Return the [x, y] coordinate for the center point of the cell that contains the specified text.  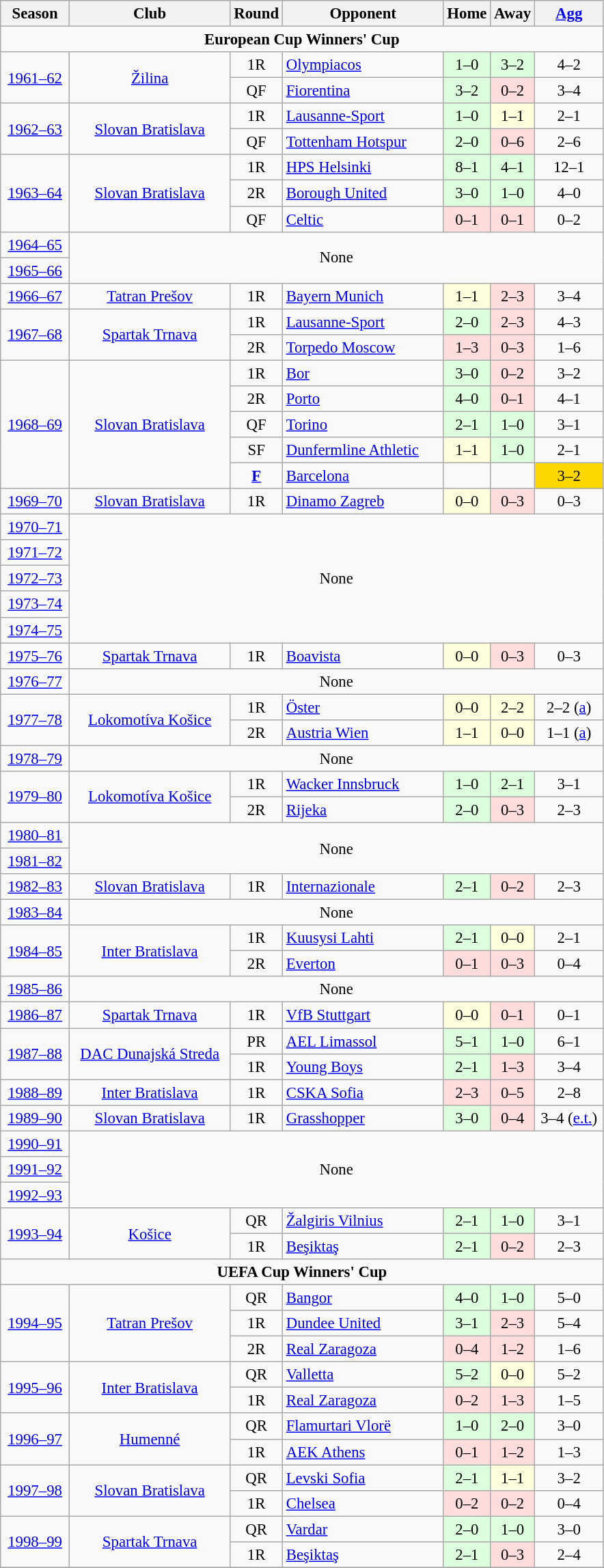
5–4 [568, 1323]
Opponent [363, 14]
Fiorentina [363, 91]
Öster [363, 707]
AEL Limassol [363, 1041]
F [256, 476]
Home [467, 14]
1986–87 [36, 1015]
2–2 [512, 707]
Dunfermline Athletic [363, 450]
1966–67 [36, 296]
Internazionale [363, 887]
2–4 [568, 1555]
1987–88 [36, 1054]
2–6 [568, 142]
Chelsea [363, 1503]
Grasshopper [363, 1118]
1–5 [568, 1401]
Porto [363, 399]
CSKA Sofia [363, 1092]
0–6 [512, 142]
1980–81 [36, 836]
3–4 (e.t.) [568, 1118]
1995–96 [36, 1387]
1998–99 [36, 1541]
8–1 [467, 167]
1979–80 [36, 797]
2–8 [568, 1092]
1970–71 [36, 527]
UEFA Cup Winners' Cup [302, 1272]
Levski Sofia [363, 1478]
1974–75 [36, 630]
Boavista [363, 656]
1961–62 [36, 78]
Dinamo Zagreb [363, 501]
1976–77 [36, 681]
1965–66 [36, 271]
Tottenham Hotspur [363, 142]
Valletta [363, 1375]
Bayern Munich [363, 296]
1983–84 [36, 913]
Agg [568, 14]
Žalgiris Vilnius [363, 1221]
1992–93 [36, 1195]
Round [256, 14]
European Cup Winners' Cup [302, 40]
4–2 [568, 65]
1988–89 [36, 1092]
Vardar [363, 1529]
1967–68 [36, 335]
HPS Helsinki [363, 167]
Season [36, 14]
Wacker Innsbruck [363, 784]
Kuusysi Lahti [363, 938]
1968–69 [36, 424]
VfB Stuttgart [363, 1015]
1997–98 [36, 1491]
5–1 [467, 1041]
1990–91 [36, 1144]
1964–65 [36, 245]
1982–83 [36, 887]
4–3 [568, 322]
Everton [363, 964]
2–2 (a) [568, 707]
1978–79 [36, 758]
Celtic [363, 219]
Bangor [363, 1298]
Torino [363, 424]
1975–76 [36, 656]
Žilina [150, 78]
Bor [363, 373]
1996–97 [36, 1439]
1–1 (a) [568, 733]
Flamurtari Vlorë [363, 1427]
1962–63 [36, 128]
1969–70 [36, 501]
Club [150, 14]
DAC Dunajská Streda [150, 1054]
Young Boys [363, 1067]
1977–78 [36, 720]
Torpedo Moscow [363, 348]
5–0 [568, 1298]
1963–64 [36, 193]
0–5 [512, 1092]
AEK Athens [363, 1452]
Austria Wien [363, 733]
Humenné [150, 1439]
1971–72 [36, 553]
1981–82 [36, 862]
1973–74 [36, 605]
1989–90 [36, 1118]
Away [512, 14]
Barcelona [363, 476]
Dundee United [363, 1323]
Borough United [363, 193]
1991–92 [36, 1170]
1972–73 [36, 579]
1994–95 [36, 1324]
1984–85 [36, 951]
SF [256, 450]
12–1 [568, 167]
6–1 [568, 1041]
1993–94 [36, 1234]
Olympiacos [363, 65]
PR [256, 1041]
Košice [150, 1234]
Rijeka [363, 810]
1985–86 [36, 990]
